Capture the cell that displays the provided text and extract its [x, y] central coordinate. 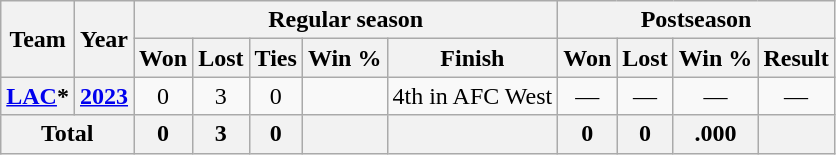
Ties [276, 58]
Team [38, 39]
Postseason [696, 20]
LAC* [38, 96]
Result [796, 58]
2023 [104, 96]
.000 [716, 134]
Year [104, 39]
Total [68, 134]
Regular season [346, 20]
4th in AFC West [472, 96]
Finish [472, 58]
